Return (X, Y) of the center of cell containing provided text 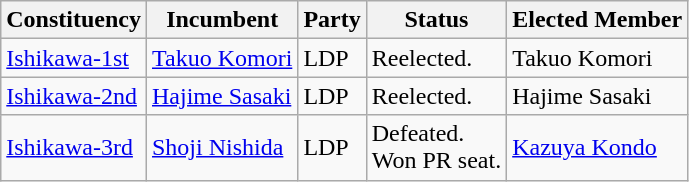
Status (436, 20)
Defeated.Won PR seat. (436, 148)
Incumbent (222, 20)
Party (332, 20)
Shoji Nishida (222, 148)
Ishikawa-2nd (74, 96)
Elected Member (598, 20)
Ishikawa-3rd (74, 148)
Constituency (74, 20)
Kazuya Kondo (598, 148)
Ishikawa-1st (74, 58)
